Find where the given text appears and provide that cell's center as (X, Y) coordinate. 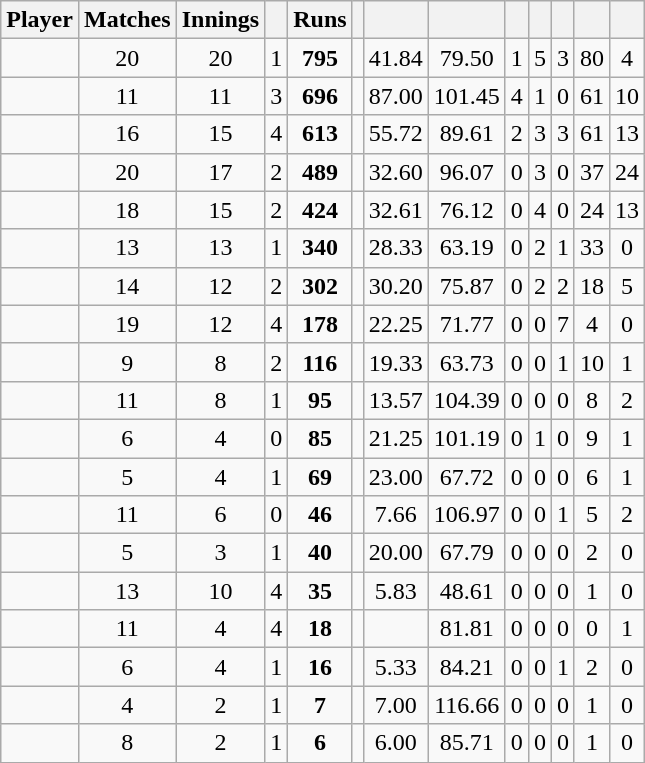
23.00 (396, 477)
19 (127, 324)
89.61 (466, 134)
696 (320, 96)
21.25 (396, 438)
22.25 (396, 324)
67.72 (466, 477)
84.21 (466, 667)
46 (320, 515)
28.33 (396, 248)
85 (320, 438)
81.81 (466, 629)
48.61 (466, 591)
55.72 (396, 134)
76.12 (466, 210)
101.45 (466, 96)
7.00 (396, 705)
33 (592, 248)
178 (320, 324)
85.71 (466, 743)
101.19 (466, 438)
5.83 (396, 591)
106.97 (466, 515)
6.00 (396, 743)
32.60 (396, 172)
79.50 (466, 58)
96.07 (466, 172)
340 (320, 248)
14 (127, 286)
Player (40, 20)
613 (320, 134)
63.73 (466, 362)
87.00 (396, 96)
Matches (127, 20)
Runs (320, 20)
104.39 (466, 400)
116.66 (466, 705)
Innings (220, 20)
116 (320, 362)
41.84 (396, 58)
795 (320, 58)
40 (320, 553)
7.66 (396, 515)
75.87 (466, 286)
30.20 (396, 286)
20.00 (396, 553)
489 (320, 172)
13.57 (396, 400)
5.33 (396, 667)
95 (320, 400)
17 (220, 172)
67.79 (466, 553)
19.33 (396, 362)
302 (320, 286)
63.19 (466, 248)
80 (592, 58)
424 (320, 210)
32.61 (396, 210)
71.77 (466, 324)
37 (592, 172)
69 (320, 477)
35 (320, 591)
